Extract the (X, Y) coordinate from the center of the cell holding the provided text.  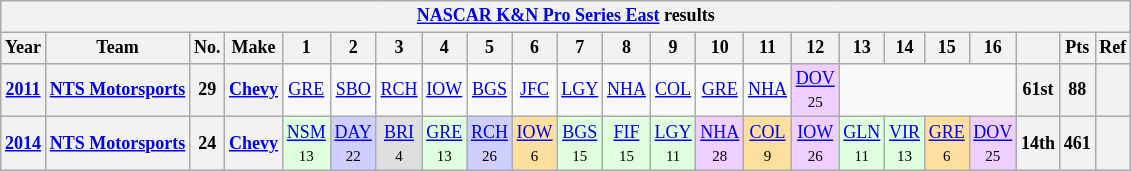
5 (490, 48)
3 (399, 48)
24 (208, 144)
Pts (1077, 48)
15 (946, 48)
NASCAR K&N Pro Series East results (566, 16)
8 (627, 48)
IOW6 (534, 144)
BRI4 (399, 144)
88 (1077, 90)
11 (768, 48)
LGY11 (673, 144)
61st (1038, 90)
GLN11 (862, 144)
SBO (353, 90)
IOW26 (815, 144)
16 (993, 48)
GRE6 (946, 144)
BGS15 (580, 144)
DAY22 (353, 144)
2014 (24, 144)
RCH (399, 90)
BGS (490, 90)
LGY (580, 90)
2011 (24, 90)
6 (534, 48)
Ref (1113, 48)
GRE13 (444, 144)
NSM13 (306, 144)
1 (306, 48)
FIF15 (627, 144)
29 (208, 90)
Team (117, 48)
2 (353, 48)
COL (673, 90)
No. (208, 48)
Make (254, 48)
13 (862, 48)
7 (580, 48)
NHA28 (720, 144)
10 (720, 48)
4 (444, 48)
IOW (444, 90)
461 (1077, 144)
Year (24, 48)
RCH26 (490, 144)
9 (673, 48)
14 (905, 48)
14th (1038, 144)
VIR13 (905, 144)
COL9 (768, 144)
12 (815, 48)
JFC (534, 90)
